Pinpoint the cell where the given text exists, returning its (x, y) midpoint coordinate. 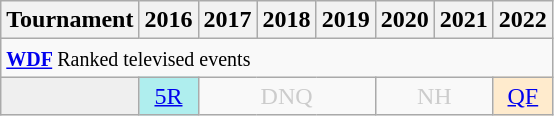
DNQ (286, 96)
QF (522, 96)
NH (434, 96)
2020 (404, 20)
Tournament (70, 20)
WDF Ranked televised events (277, 58)
2018 (286, 20)
2021 (464, 20)
2019 (346, 20)
2017 (228, 20)
2022 (522, 20)
5R (168, 96)
2016 (168, 20)
